Determine the [X, Y] coordinate at the center of the cell enclosing the given text.  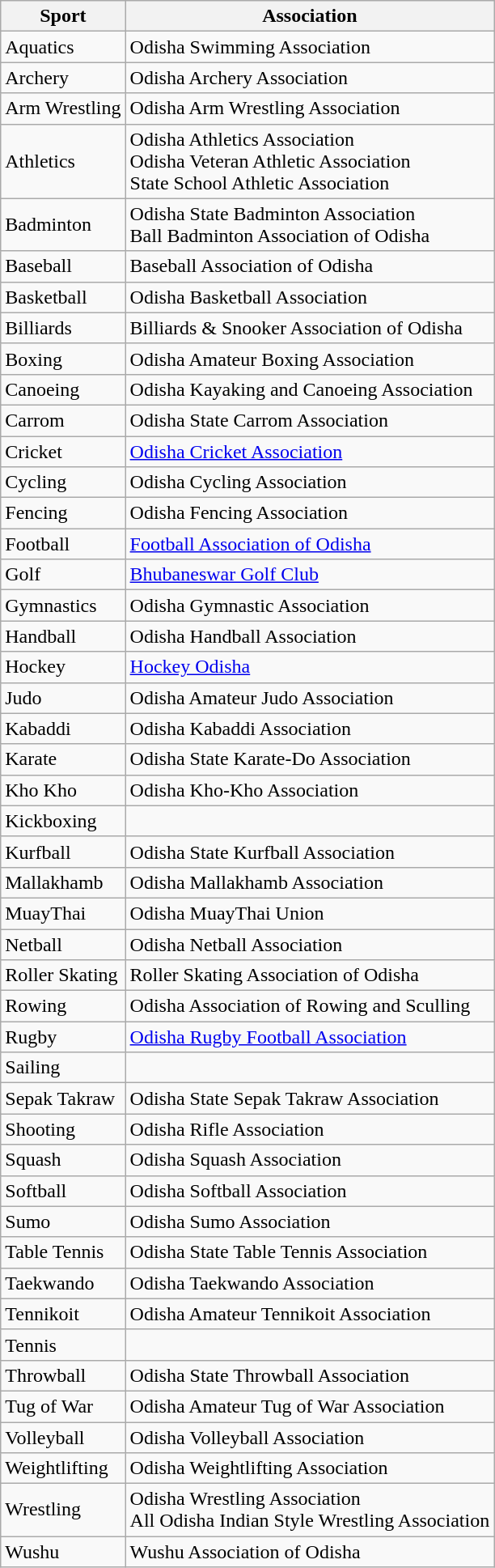
Shooting [63, 1129]
Odisha Amateur Boxing Association [310, 359]
Hockey [63, 667]
Boxing [63, 359]
Odisha State Carrom Association [310, 420]
Kurfball [63, 852]
Table Tennis [63, 1252]
Odisha Amateur Tug of War Association [310, 1406]
Odisha Sumo Association [310, 1222]
Odisha Amateur Judo Association [310, 698]
Odisha Arm Wrestling Association [310, 108]
Athletics [63, 161]
Odisha Softball Association [310, 1191]
Rowing [63, 1006]
Sailing [63, 1068]
Volleyball [63, 1437]
Golf [63, 575]
Wushu [63, 1552]
Tennis [63, 1345]
Association [310, 16]
MuayThai [63, 913]
Carrom [63, 420]
Odisha State Table Tennis Association [310, 1252]
Odisha Association of Rowing and Sculling [310, 1006]
Roller Skating Association of Odisha [310, 975]
Odisha Squash Association [310, 1160]
Football Association of Odisha [310, 544]
Canoeing [63, 389]
Odisha Archery Association [310, 78]
Handball [63, 636]
Odisha Mallakhamb Association [310, 882]
Netball [63, 945]
Odisha State Badminton Association Ball Badminton Association of Odisha [310, 225]
Odisha State Sepak Takraw Association [310, 1098]
Weightlifting [63, 1468]
Odisha State Kurfball Association [310, 852]
Gymnastics [63, 606]
Odisha MuayThai Union [310, 913]
Sepak Takraw [63, 1098]
Squash [63, 1160]
Wushu Association of Odisha [310, 1552]
Softball [63, 1191]
Odisha Taekwando Association [310, 1283]
Billiards [63, 328]
Tennikoit [63, 1314]
Basketball [63, 297]
Sumo [63, 1222]
Kabaddi [63, 729]
Wrestling [63, 1511]
Odisha Rifle Association [310, 1129]
Odisha Fencing Association [310, 513]
Odisha Rugby Football Association [310, 1037]
Odisha Cricket Association [310, 451]
Odisha Netball Association [310, 945]
Odisha Basketball Association [310, 297]
Odisha Cycling Association [310, 482]
Billiards & Snooker Association of Odisha [310, 328]
Hockey Odisha [310, 667]
Odisha Weightlifting Association [310, 1468]
Baseball Association of Odisha [310, 266]
Kickboxing [63, 821]
Cricket [63, 451]
Rugby [63, 1037]
Odisha State Throwball Association [310, 1375]
Aquatics [63, 47]
Kho Kho [63, 790]
Archery [63, 78]
Arm Wrestling [63, 108]
Throwball [63, 1375]
Odisha Handball Association [310, 636]
Odisha Kayaking and Canoeing Association [310, 389]
Badminton [63, 225]
Odisha Swimming Association [310, 47]
Baseball [63, 266]
Roller Skating [63, 975]
Judo [63, 698]
Cycling [63, 482]
Karate [63, 759]
Odisha Athletics Association Odisha Veteran Athletic Association State School Athletic Association [310, 161]
Taekwando [63, 1283]
Odisha State Karate-Do Association [310, 759]
Odisha Kho-Kho Association [310, 790]
Odisha Amateur Tennikoit Association [310, 1314]
Odisha Volleyball Association [310, 1437]
Tug of War [63, 1406]
Football [63, 544]
Odisha Kabaddi Association [310, 729]
Sport [63, 16]
Fencing [63, 513]
Mallakhamb [63, 882]
Bhubaneswar Golf Club [310, 575]
Odisha Gymnastic Association [310, 606]
Odisha Wrestling Association All Odisha Indian Style Wrestling Association [310, 1511]
